Extract the (X, Y) coordinate from the center of the cell holding the provided text.  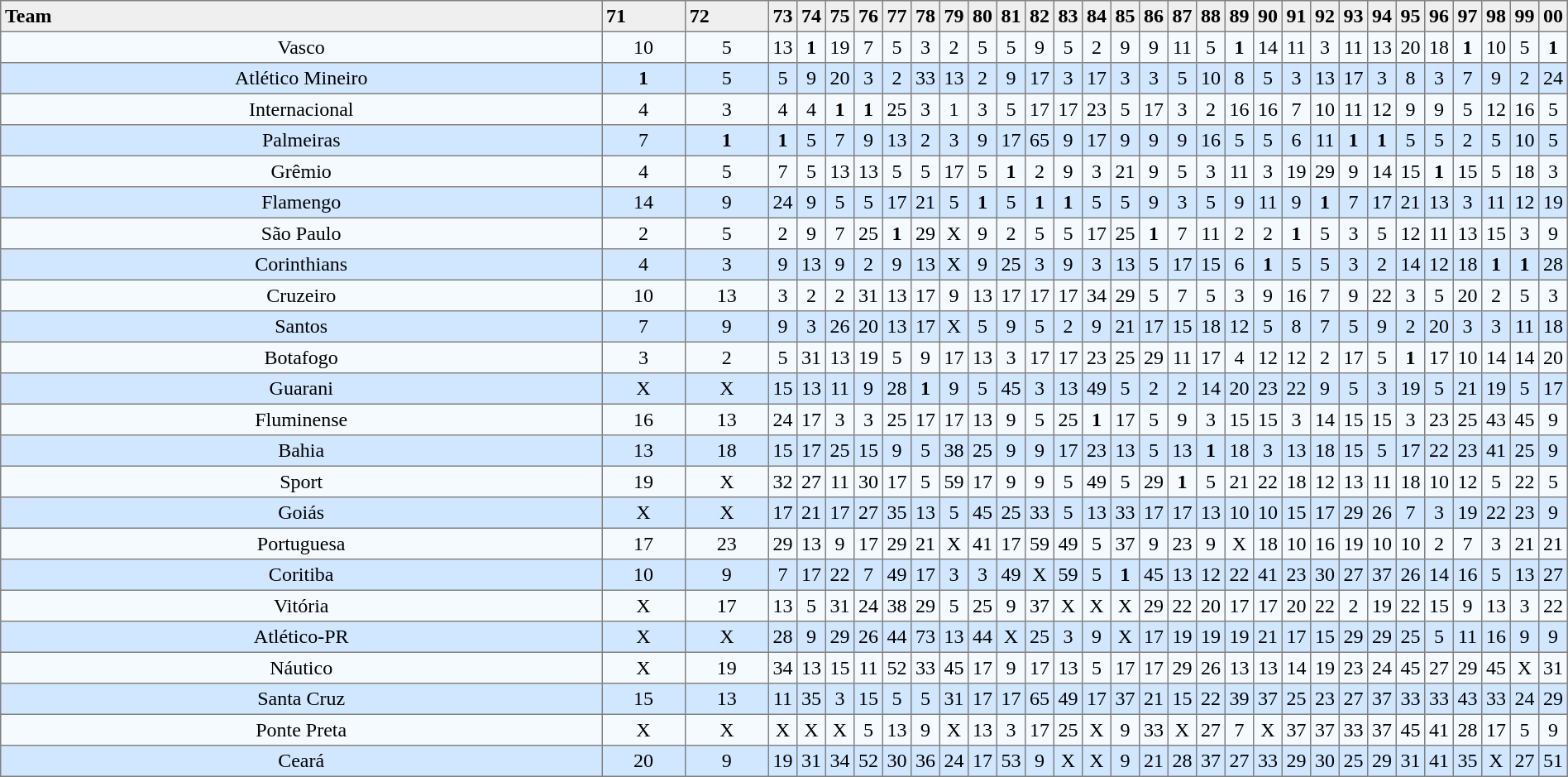
98 (1496, 17)
Flamengo (301, 203)
84 (1097, 17)
Guarani (301, 389)
São Paulo (301, 233)
Corinthians (301, 265)
91 (1296, 17)
Vasco (301, 47)
90 (1268, 17)
76 (868, 17)
Atlético Mineiro (301, 79)
51 (1553, 761)
Santa Cruz (301, 699)
Portuguesa (301, 544)
81 (1011, 17)
Team (301, 17)
53 (1011, 761)
Ponte Preta (301, 730)
32 (782, 482)
00 (1553, 17)
74 (811, 17)
Internacional (301, 109)
Fluminense (301, 420)
36 (925, 761)
97 (1467, 17)
80 (982, 17)
72 (726, 17)
Santos (301, 327)
Náutico (301, 668)
95 (1410, 17)
78 (925, 17)
92 (1325, 17)
79 (954, 17)
82 (1040, 17)
96 (1439, 17)
Bahia (301, 451)
Coritiba (301, 575)
88 (1211, 17)
Sport (301, 482)
93 (1353, 17)
Palmeiras (301, 141)
86 (1154, 17)
Botafogo (301, 357)
Atlético-PR (301, 637)
99 (1524, 17)
85 (1125, 17)
Goiás (301, 513)
Grêmio (301, 171)
83 (1068, 17)
71 (643, 17)
75 (839, 17)
39 (1239, 699)
Cruzeiro (301, 295)
Ceará (301, 761)
89 (1239, 17)
94 (1382, 17)
Vitória (301, 606)
87 (1182, 17)
77 (896, 17)
